Locate the cell with the specified text and output its (x, y) center coordinate. 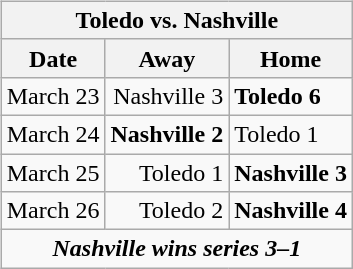
Toledo 2 (167, 211)
Nashville 2 (167, 134)
March 25 (53, 173)
Toledo 6 (291, 96)
Nashville wins series 3–1 (176, 249)
Nashville 4 (291, 211)
Toledo vs. Nashville (176, 20)
Date (53, 58)
March 24 (53, 134)
March 23 (53, 96)
Away (167, 58)
Home (291, 58)
March 26 (53, 211)
